Identify which cell holds the provided text, then report its (X, Y) central coordinate. 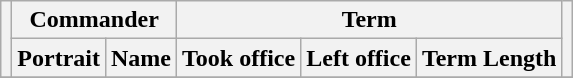
Left office (359, 58)
Term Length (489, 58)
Name (140, 58)
Portrait (59, 58)
Term (370, 20)
Took office (239, 58)
Commander (94, 20)
